Locate the cell with the specified text and output its (X, Y) center coordinate. 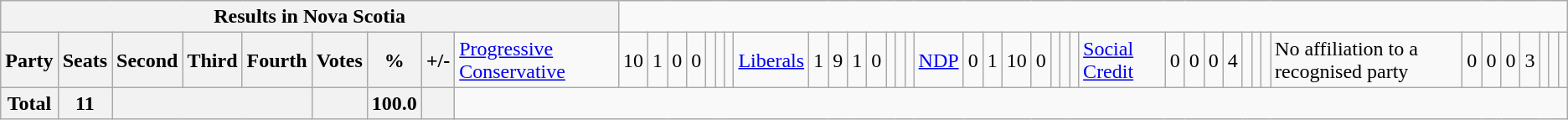
+/- (437, 60)
3 (1529, 60)
Party (29, 60)
Third (213, 60)
4 (1233, 60)
9 (838, 60)
Progressive Conservative (537, 60)
% (394, 60)
Liberals (771, 60)
11 (85, 103)
Fourth (276, 60)
Votes (339, 60)
Second (147, 60)
Seats (85, 60)
No affiliation to a recognised party (1367, 60)
NDP (938, 60)
Results in Nova Scotia (310, 17)
Social Credit (1122, 60)
Total (29, 103)
100.0 (394, 103)
